Capture the cell that displays the provided text and extract its (x, y) central coordinate. 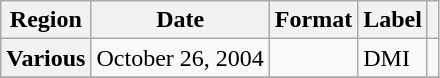
October 26, 2004 (180, 58)
Various (46, 58)
Format (313, 20)
Region (46, 20)
Date (180, 20)
Label (393, 20)
DMI (393, 58)
